Pinpoint the cell where the given text exists, returning its [x, y] midpoint coordinate. 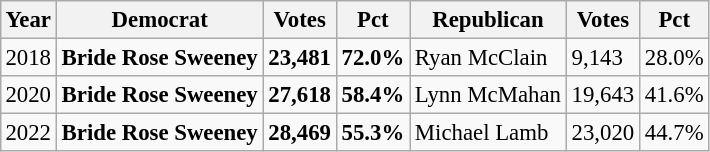
28.0% [674, 57]
19,643 [602, 95]
2018 [28, 57]
Lynn McMahan [488, 95]
27,618 [300, 95]
Democrat [160, 20]
Ryan McClain [488, 57]
23,481 [300, 57]
55.3% [372, 133]
9,143 [602, 57]
72.0% [372, 57]
Michael Lamb [488, 133]
28,469 [300, 133]
Republican [488, 20]
23,020 [602, 133]
2022 [28, 133]
41.6% [674, 95]
44.7% [674, 133]
58.4% [372, 95]
Year [28, 20]
2020 [28, 95]
